Search for the cell housing the specified text and yield its [X, Y] center coordinate. 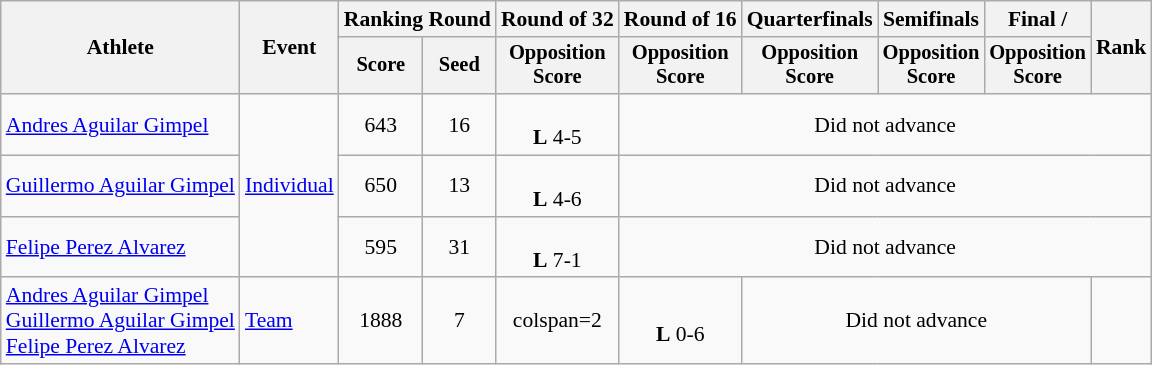
Guillermo Aguilar Gimpel [120, 186]
Athlete [120, 48]
16 [460, 124]
1888 [381, 322]
7 [460, 322]
Round of 32 [558, 19]
Final / [1038, 19]
Andres Aguilar GimpelGuillermo Aguilar GimpelFelipe Perez Alvarez [120, 322]
Felipe Perez Alvarez [120, 248]
Round of 16 [680, 19]
L 0-6 [680, 322]
31 [460, 248]
Individual [290, 186]
Team [290, 322]
650 [381, 186]
643 [381, 124]
Score [381, 66]
Ranking Round [418, 19]
L 4-5 [558, 124]
13 [460, 186]
Rank [1122, 48]
L 7-1 [558, 248]
Andres Aguilar Gimpel [120, 124]
Seed [460, 66]
Semifinals [932, 19]
595 [381, 248]
Event [290, 48]
colspan=2 [558, 322]
Quarterfinals [810, 19]
L 4-6 [558, 186]
